Return [X, Y] of the center of cell containing provided text 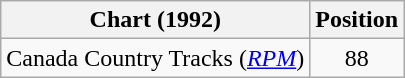
Canada Country Tracks (RPM) [156, 58]
Chart (1992) [156, 20]
88 [357, 58]
Position [357, 20]
